Capture the cell that displays the provided text and extract its (x, y) central coordinate. 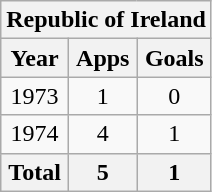
Apps (102, 58)
Year (35, 58)
Goals (174, 58)
5 (102, 172)
Total (35, 172)
0 (174, 96)
1974 (35, 134)
4 (102, 134)
1973 (35, 96)
Republic of Ireland (106, 20)
